Locate the cell with the specified text and output its [X, Y] center coordinate. 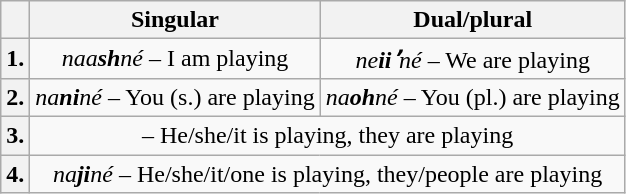
– He/she/it is playing, they are playing [328, 135]
4. [16, 173]
3. [16, 135]
Dual/plural [472, 20]
neiiʼné – We are playing [472, 59]
najiné – He/she/it/one is playing, they/people are playing [328, 173]
Singular [175, 20]
naohné – You (pl.) are playing [472, 97]
2. [16, 97]
naashné – I am playing [175, 59]
naniné – You (s.) are playing [175, 97]
1. [16, 59]
